Return [X, Y] of the center of cell containing provided text 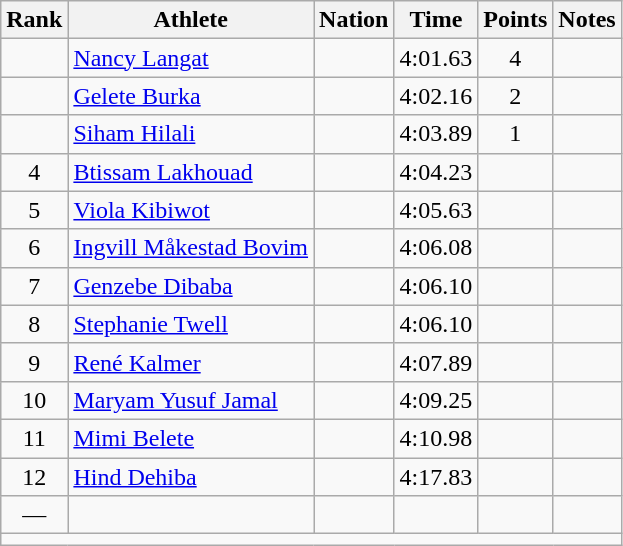
4:17.83 [436, 477]
8 [34, 324]
4:06.08 [436, 248]
4:04.23 [436, 172]
5 [34, 210]
René Kalmer [191, 362]
1 [516, 134]
Mimi Belete [191, 438]
4:02.16 [436, 96]
Ingvill Måkestad Bovim [191, 248]
9 [34, 362]
Viola Kibiwot [191, 210]
Gelete Burka [191, 96]
Stephanie Twell [191, 324]
4:09.25 [436, 400]
Rank [34, 20]
Nancy Langat [191, 58]
Btissam Lakhouad [191, 172]
— [34, 515]
11 [34, 438]
10 [34, 400]
4:05.63 [436, 210]
Notes [587, 20]
4:07.89 [436, 362]
Siham Hilali [191, 134]
4:10.98 [436, 438]
6 [34, 248]
Genzebe Dibaba [191, 286]
Maryam Yusuf Jamal [191, 400]
Points [516, 20]
Time [436, 20]
Hind Dehiba [191, 477]
4:03.89 [436, 134]
12 [34, 477]
Athlete [191, 20]
2 [516, 96]
7 [34, 286]
Nation [354, 20]
4:01.63 [436, 58]
